Identify which cell holds the provided text, then report its (X, Y) central coordinate. 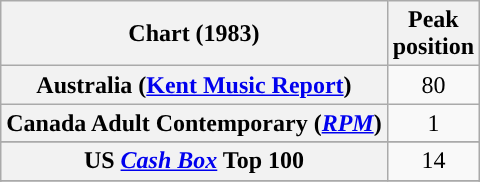
Canada Adult Contemporary (RPM) (194, 123)
Australia (Kent Music Report) (194, 85)
80 (433, 85)
1 (433, 123)
Chart (1983) (194, 34)
Peakposition (433, 34)
US Cash Box Top 100 (194, 161)
14 (433, 161)
